Pinpoint the cell where the given text exists, returning its [X, Y] midpoint coordinate. 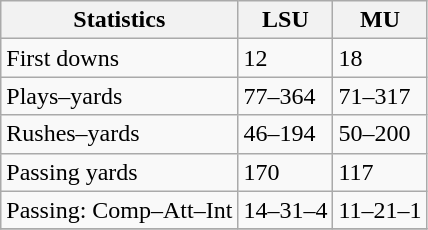
50–200 [380, 134]
Passing: Comp–Att–Int [120, 210]
Statistics [120, 20]
12 [286, 58]
117 [380, 172]
46–194 [286, 134]
Rushes–yards [120, 134]
71–317 [380, 96]
Plays–yards [120, 96]
18 [380, 58]
First downs [120, 58]
14–31–4 [286, 210]
170 [286, 172]
MU [380, 20]
Passing yards [120, 172]
11–21–1 [380, 210]
LSU [286, 20]
77–364 [286, 96]
